From the cell containing the given text, extract its center point as [x, y] coordinate. 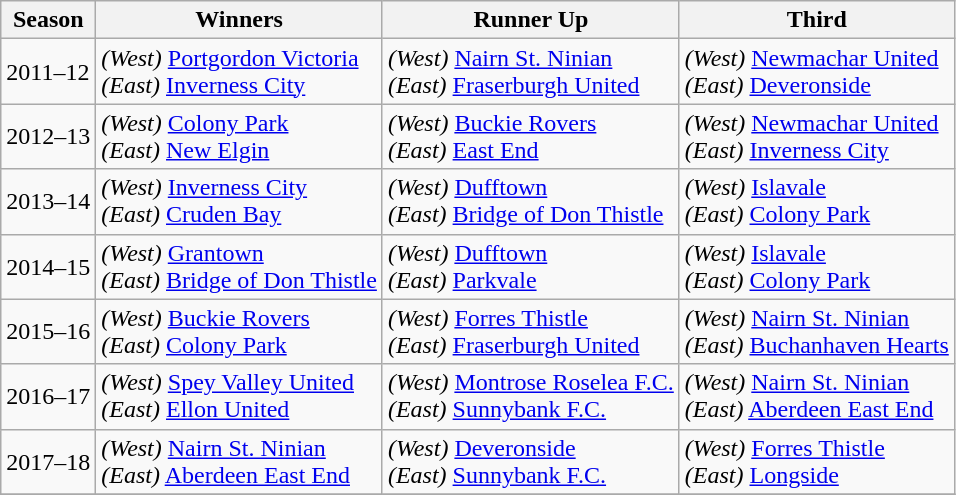
2011–12 [48, 72]
(West) Grantown(East) Bridge of Don Thistle [240, 266]
2013–14 [48, 202]
Season [48, 20]
(West) Buckie Rovers(East) East End [530, 136]
(West) Nairn St. Ninian(East) Buchanhaven Hearts [816, 332]
2015–16 [48, 332]
Winners [240, 20]
(West) Deveronside(East) Sunnybank F.C. [530, 462]
(West) Colony Park(East) New Elgin [240, 136]
(West) Inverness City(East) Cruden Bay [240, 202]
(West) Montrose Roselea F.C.(East) Sunnybank F.C. [530, 396]
Third [816, 20]
2014–15 [48, 266]
2016–17 [48, 396]
Runner Up [530, 20]
(West) Forres Thistle(East) Longside [816, 462]
(West) Dufftown(East) Parkvale [530, 266]
(West) Forres Thistle(East) Fraserburgh United [530, 332]
2017–18 [48, 462]
(West) Dufftown(East) Bridge of Don Thistle [530, 202]
(West) Spey Valley United(East) Ellon United [240, 396]
(West) Newmachar United(East) Inverness City [816, 136]
(West) Portgordon Victoria(East) Inverness City [240, 72]
2012–13 [48, 136]
(West) Nairn St. Ninian(East) Fraserburgh United [530, 72]
(West) Newmachar United(East) Deveronside [816, 72]
(West) Buckie Rovers(East) Colony Park [240, 332]
